Provide the (x, y) coordinate of the cell's center where the given text is located.  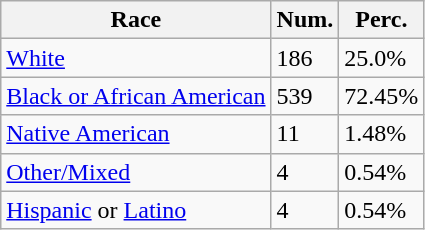
Black or African American (136, 96)
72.45% (382, 96)
Hispanic or Latino (136, 210)
Other/Mixed (136, 172)
11 (305, 134)
Race (136, 20)
Num. (305, 20)
539 (305, 96)
Native American (136, 134)
186 (305, 58)
Perc. (382, 20)
1.48% (382, 134)
25.0% (382, 58)
White (136, 58)
